Identify which cell holds the provided text, then report its [x, y] central coordinate. 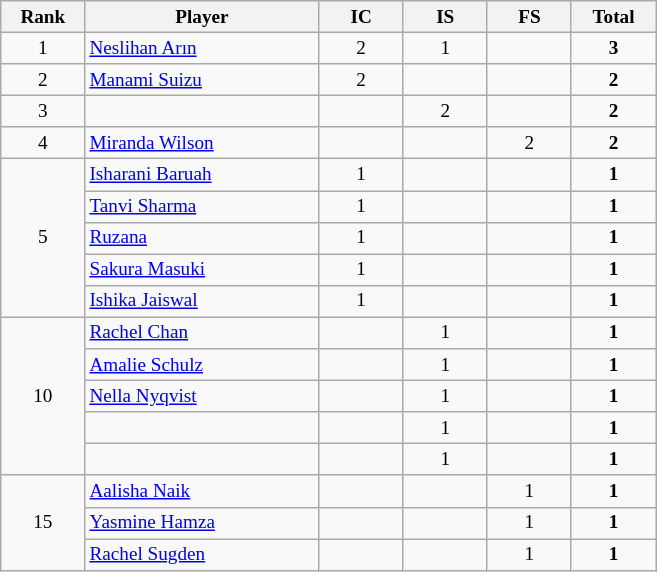
Yasmine Hamza [202, 523]
Total [613, 17]
Rachel Sugden [202, 554]
15 [43, 522]
IS [445, 17]
5 [43, 238]
Player [202, 17]
Rachel Chan [202, 333]
Neslihan Arın [202, 48]
Aalisha Naik [202, 491]
IC [361, 17]
Ishika Jaiswal [202, 301]
Rank [43, 17]
Sakura Masuki [202, 270]
Manami Suizu [202, 80]
Miranda Wilson [202, 143]
Isharani Baruah [202, 175]
FS [529, 17]
Amalie Schulz [202, 365]
Nella Nyqvist [202, 396]
Ruzana [202, 238]
4 [43, 143]
10 [43, 396]
Tanvi Sharma [202, 206]
